Search for the cell housing the specified text and yield its [X, Y] center coordinate. 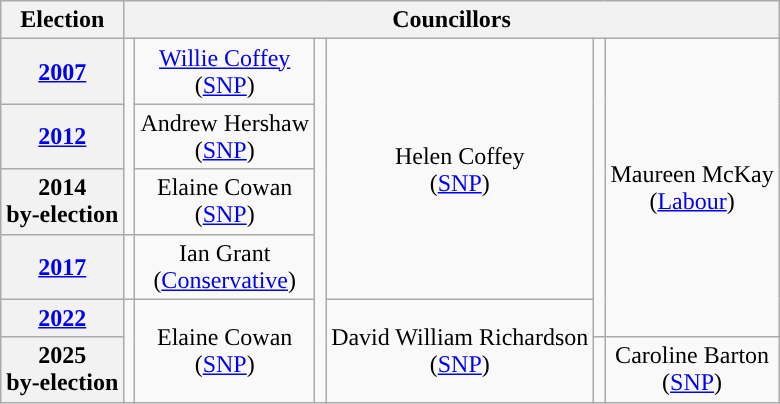
Caroline Barton(SNP) [692, 370]
Election [62, 20]
Helen Coffey(SNP) [460, 169]
2025by-election [62, 370]
2012 [62, 136]
Andrew Hershaw(SNP) [225, 136]
Councillors [452, 20]
Willie Coffey(SNP) [225, 72]
2022 [62, 318]
Ian Grant(Conservative) [225, 266]
2014by-election [62, 202]
2017 [62, 266]
2007 [62, 72]
David William Richardson(SNP) [460, 350]
Maureen McKay(Labour) [692, 188]
